Determine the [X, Y] coordinate at the center of the cell enclosing the given text.  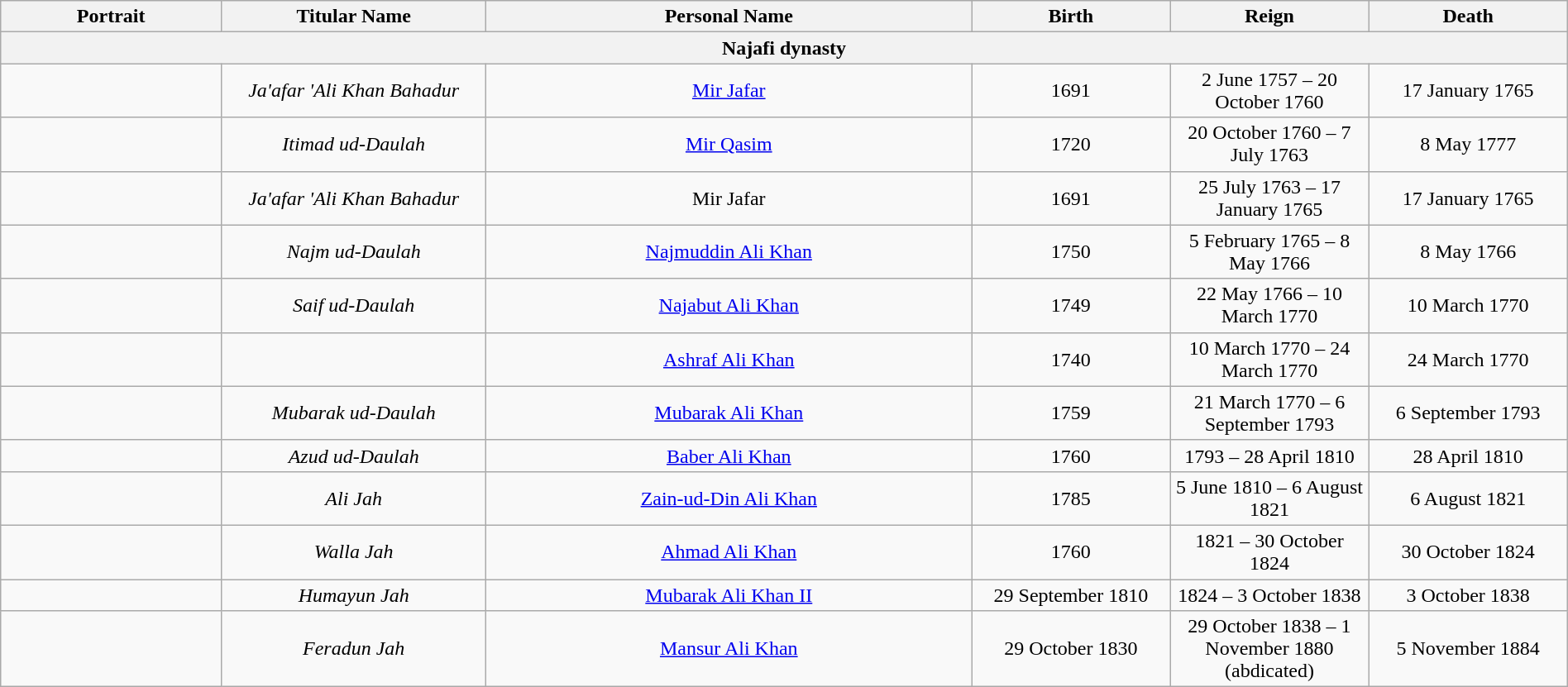
Birth [1071, 17]
30 October 1824 [1468, 552]
21 March 1770 – 6 September 1793 [1269, 413]
25 July 1763 – 17 January 1765 [1269, 198]
Zain-ud-Din Ali Khan [729, 498]
8 May 1766 [1468, 251]
6 August 1821 [1468, 498]
24 March 1770 [1468, 359]
3 October 1838 [1468, 594]
10 March 1770 – 24 March 1770 [1269, 359]
29 October 1838 – 1 November 1880 (abdicated) [1269, 649]
29 September 1810 [1071, 594]
Humayun Jah [354, 594]
Azud ud-Daulah [354, 456]
Mubarak Ali Khan II [729, 594]
Walla Jah [354, 552]
10 March 1770 [1468, 306]
Ahmad Ali Khan [729, 552]
5 November 1884 [1468, 649]
28 April 1810 [1468, 456]
Death [1468, 17]
Mir Qasim [729, 144]
Mubarak Ali Khan [729, 413]
2 June 1757 – 20 October 1760 [1269, 91]
1749 [1071, 306]
Ali Jah [354, 498]
Itimad ud-Daulah [354, 144]
1759 [1071, 413]
5 February 1765 – 8 May 1766 [1269, 251]
5 June 1810 – 6 August 1821 [1269, 498]
1750 [1071, 251]
1720 [1071, 144]
Mansur Ali Khan [729, 649]
Najmuddin Ali Khan [729, 251]
Personal Name [729, 17]
1793 – 28 April 1810 [1269, 456]
Najafi dynasty [784, 48]
Reign [1269, 17]
8 May 1777 [1468, 144]
1740 [1071, 359]
1824 – 3 October 1838 [1269, 594]
Ashraf Ali Khan [729, 359]
Najm ud-Daulah [354, 251]
Najabut Ali Khan [729, 306]
1785 [1071, 498]
6 September 1793 [1468, 413]
Portrait [111, 17]
22 May 1766 – 10 March 1770 [1269, 306]
20 October 1760 – 7 July 1763 [1269, 144]
29 October 1830 [1071, 649]
Feradun Jah [354, 649]
1821 – 30 October 1824 [1269, 552]
Saif ud-Daulah [354, 306]
Titular Name [354, 17]
Baber Ali Khan [729, 456]
Mubarak ud-Daulah [354, 413]
